Determine the [x, y] coordinate at the center of the cell enclosing the given text.  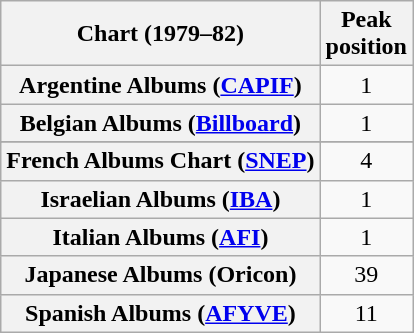
11 [366, 313]
Chart (1979–82) [160, 34]
4 [366, 161]
Belgian Albums (Billboard) [160, 123]
Peakposition [366, 34]
Spanish Albums (AFYVE) [160, 313]
Japanese Albums (Oricon) [160, 275]
French Albums Chart (SNEP) [160, 161]
Israelian Albums (IBA) [160, 199]
Argentine Albums (CAPIF) [160, 85]
Italian Albums (AFI) [160, 237]
39 [366, 275]
